Determine the (X, Y) coordinate at the center of the cell enclosing the given text.  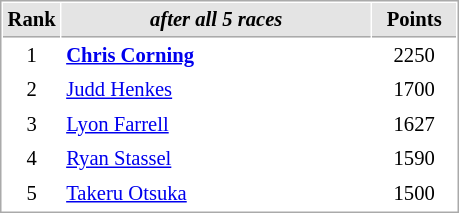
after all 5 races (216, 20)
1627 (414, 124)
2 (32, 90)
5 (32, 194)
1 (32, 56)
Ryan Stassel (216, 158)
Chris Corning (216, 56)
Points (414, 20)
1700 (414, 90)
2250 (414, 56)
1590 (414, 158)
3 (32, 124)
Judd Henkes (216, 90)
Rank (32, 20)
Takeru Otsuka (216, 194)
1500 (414, 194)
Lyon Farrell (216, 124)
4 (32, 158)
